Determine the [x, y] coordinate at the center of the cell enclosing the given text.  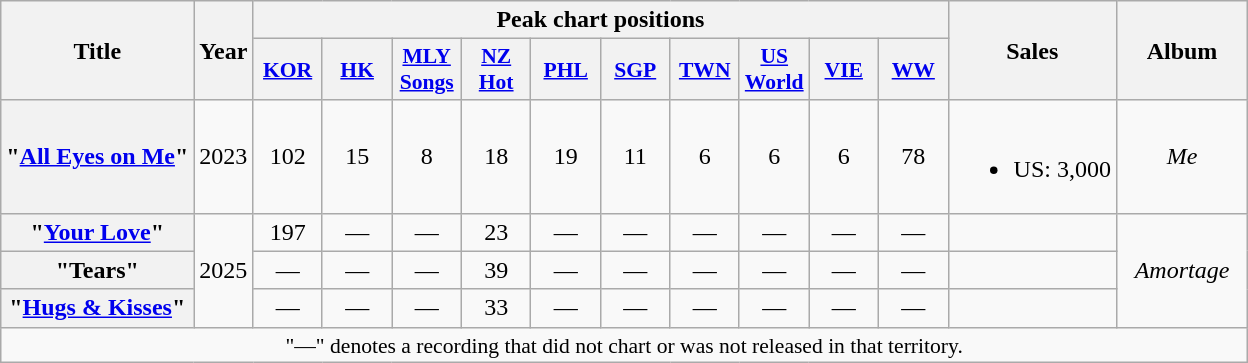
11 [635, 156]
"—" denotes a recording that did not chart or was not released in that territory. [624, 345]
"Tears" [98, 270]
USWorld [774, 70]
MLYSongs [427, 70]
TWN [705, 70]
Sales [1032, 50]
"All Eyes on Me" [98, 156]
HK [357, 70]
NZHot [496, 70]
"Your Love" [98, 232]
PHL [566, 70]
19 [566, 156]
18 [496, 156]
Title [98, 50]
39 [496, 270]
SGP [635, 70]
102 [288, 156]
Me [1182, 156]
Album [1182, 50]
8 [427, 156]
23 [496, 232]
Amortage [1182, 270]
US: 3,000 [1032, 156]
78 [914, 156]
2023 [224, 156]
15 [357, 156]
2025 [224, 270]
KOR [288, 70]
197 [288, 232]
Year [224, 50]
Peak chart positions [600, 20]
VIE [844, 70]
33 [496, 308]
WW [914, 70]
"Hugs & Kisses" [98, 308]
